Search for the cell housing the specified text and yield its (x, y) center coordinate. 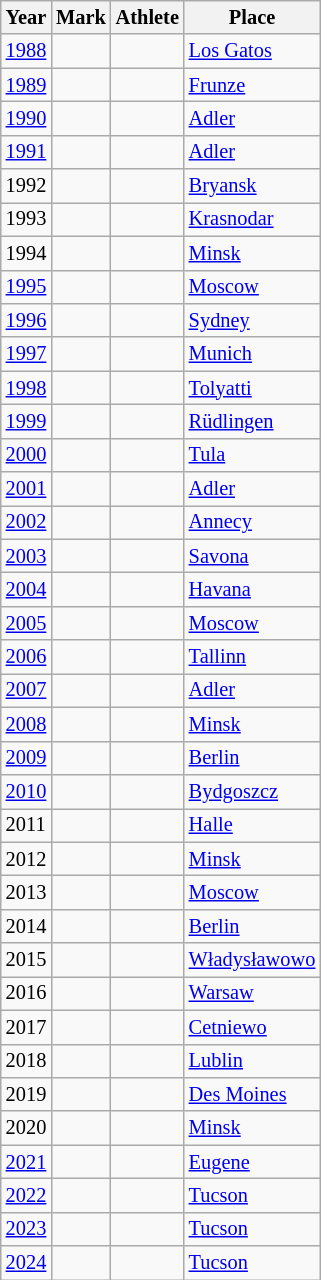
Bryansk (252, 186)
2004 (26, 589)
2001 (26, 489)
2000 (26, 455)
2007 (26, 690)
Annecy (252, 522)
2021 (26, 1162)
Cetniewo (252, 1027)
2024 (26, 1263)
2017 (26, 1027)
Tallinn (252, 657)
Sydney (252, 320)
Year (26, 17)
2003 (26, 556)
2018 (26, 1061)
1997 (26, 354)
Halle (252, 825)
1994 (26, 253)
2012 (26, 859)
Des Moines (252, 1094)
2005 (26, 623)
Munich (252, 354)
Los Gatos (252, 51)
Havana (252, 589)
1995 (26, 287)
Krasnodar (252, 219)
Frunze (252, 85)
2015 (26, 960)
Eugene (252, 1162)
Bydgoszcz (252, 791)
2013 (26, 892)
2010 (26, 791)
Warsaw (252, 993)
2016 (26, 993)
1991 (26, 152)
2009 (26, 758)
Tolyatti (252, 388)
Lublin (252, 1061)
1999 (26, 421)
Place (252, 17)
1992 (26, 186)
Mark (81, 17)
1993 (26, 219)
1989 (26, 85)
2002 (26, 522)
2019 (26, 1094)
Tula (252, 455)
2022 (26, 1195)
Savona (252, 556)
1996 (26, 320)
2011 (26, 825)
Rüdlingen (252, 421)
2008 (26, 724)
Athlete (148, 17)
1990 (26, 118)
2014 (26, 926)
2023 (26, 1229)
Władysławowo (252, 960)
2020 (26, 1128)
1988 (26, 51)
2006 (26, 657)
1998 (26, 388)
